Capture the cell that displays the provided text and extract its [X, Y] central coordinate. 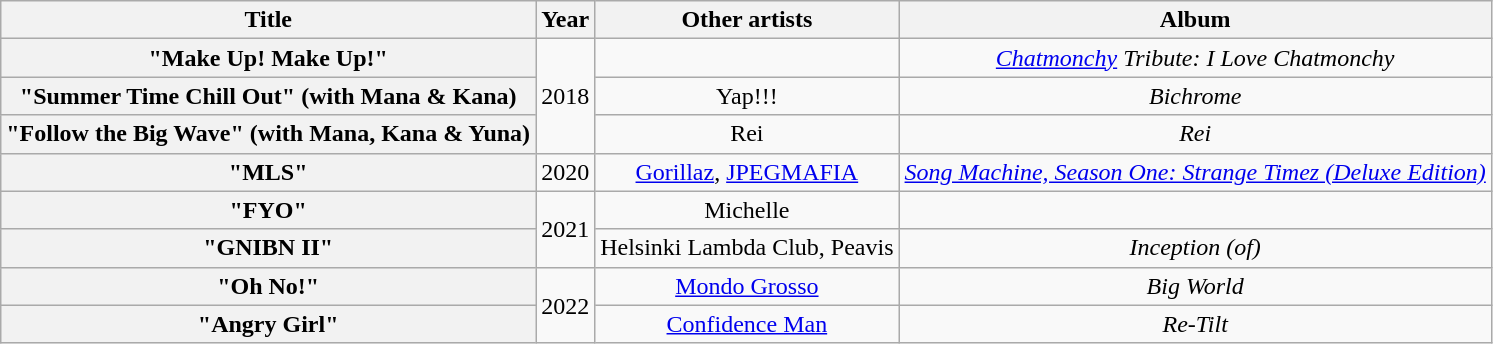
Michelle [747, 210]
Yap!!! [747, 96]
Chatmonchy Tribute: I Love Chatmonchy [1195, 58]
"Oh No!" [268, 286]
"GNIBN II" [268, 248]
2018 [566, 96]
Year [566, 20]
"Make Up! Make Up!" [268, 58]
Album [1195, 20]
2021 [566, 229]
"Follow the Big Wave" (with Mana, Kana & Yuna) [268, 134]
Confidence Man [747, 324]
Other artists [747, 20]
Helsinki Lambda Club, Peavis [747, 248]
Mondo Grosso [747, 286]
2020 [566, 172]
"MLS" [268, 172]
Bichrome [1195, 96]
"FYO" [268, 210]
"Summer Time Chill Out" (with Mana & Kana) [268, 96]
"Angry Girl" [268, 324]
Big World [1195, 286]
Title [268, 20]
Inception (of) [1195, 248]
Song Machine, Season One: Strange Timez (Deluxe Edition) [1195, 172]
Re-Tilt [1195, 324]
Gorillaz, JPEGMAFIA [747, 172]
2022 [566, 305]
